Capture the cell that displays the provided text and extract its [x, y] central coordinate. 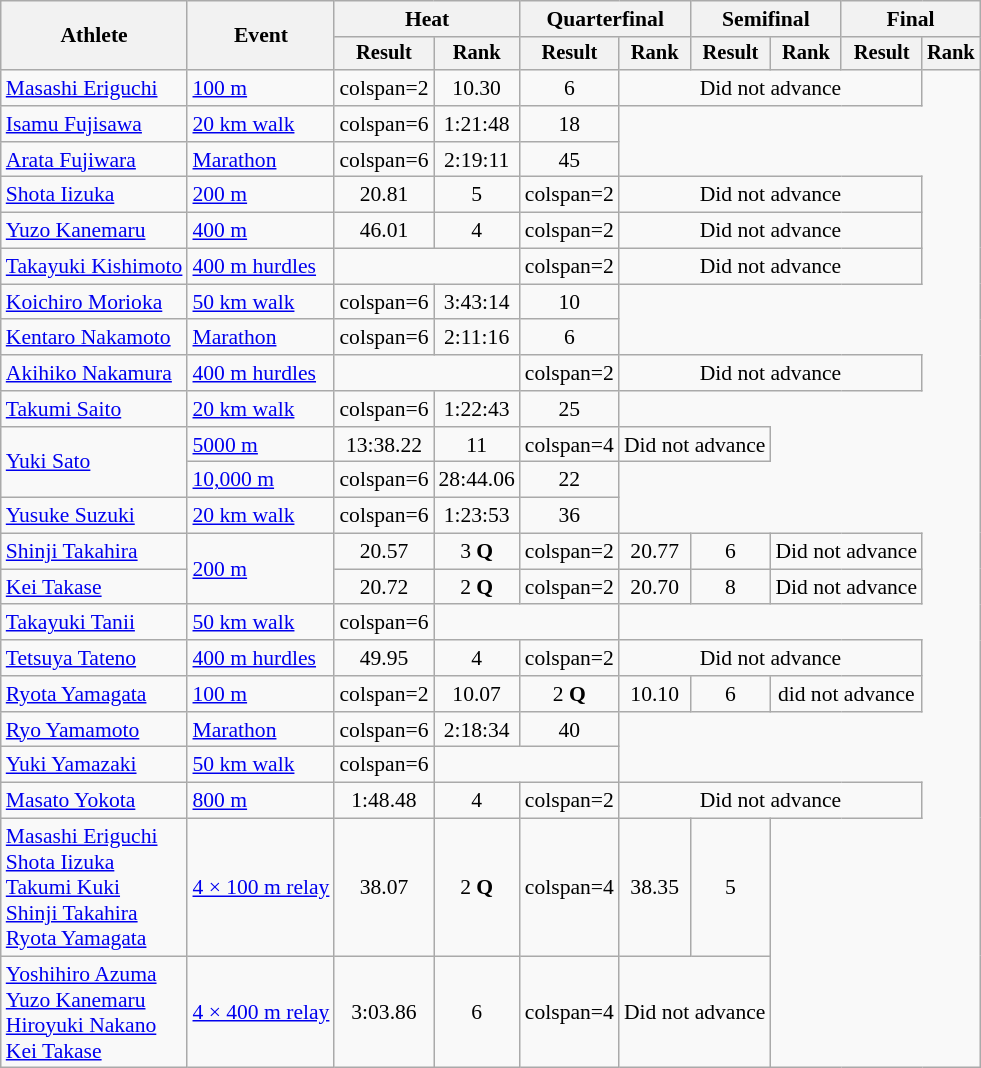
10.30 [477, 88]
2:18:34 [477, 730]
28:44.06 [477, 480]
13:38.22 [384, 445]
1:21:48 [477, 124]
3:03.86 [384, 1012]
40 [570, 730]
Yuki Yamazaki [94, 765]
1:48.48 [384, 801]
Yoshihiro AzumaYuzo KanemaruHiroyuki NakanoKei Takase [94, 1012]
Ryo Yamamoto [94, 730]
Masashi Eriguchi [94, 88]
Quarterfinal [606, 19]
1:22:43 [477, 409]
2:19:11 [477, 160]
46.01 [384, 231]
38.35 [655, 888]
10 [570, 302]
4 × 400 m relay [260, 1012]
Final [910, 19]
Kentaro Nakamoto [94, 338]
Event [260, 36]
did not advance [846, 694]
20.72 [384, 587]
Masashi EriguchiShota IizukaTakumi KukiShinji TakahiraRyota Yamagata [94, 888]
38.07 [384, 888]
20.81 [384, 195]
Takayuki Tanii [94, 623]
Tetsuya Tateno [94, 658]
1:23:53 [477, 516]
800 m [260, 801]
8 [730, 587]
Koichiro Morioka [94, 302]
18 [570, 124]
Arata Fujiwara [94, 160]
Athlete [94, 36]
Akihiko Nakamura [94, 373]
10.07 [477, 694]
3:43:14 [477, 302]
49.95 [384, 658]
36 [570, 516]
3 Q [477, 552]
Yuzo Kanemaru [94, 231]
20.57 [384, 552]
Shota Iizuka [94, 195]
2:11:16 [477, 338]
Takayuki Kishimoto [94, 267]
Ryota Yamagata [94, 694]
Semifinal [766, 19]
25 [570, 409]
Yusuke Suzuki [94, 516]
Isamu Fujisawa [94, 124]
Shinji Takahira [94, 552]
Heat [426, 19]
10,000 m [260, 480]
Takumi Saito [94, 409]
10.10 [655, 694]
Kei Takase [94, 587]
20.77 [655, 552]
20.70 [655, 587]
45 [570, 160]
11 [477, 445]
5000 m [260, 445]
Yuki Sato [94, 462]
Masato Yokota [94, 801]
400 m [260, 231]
4 × 100 m relay [260, 888]
22 [570, 480]
